Capture the cell that displays the provided text and extract its [x, y] central coordinate. 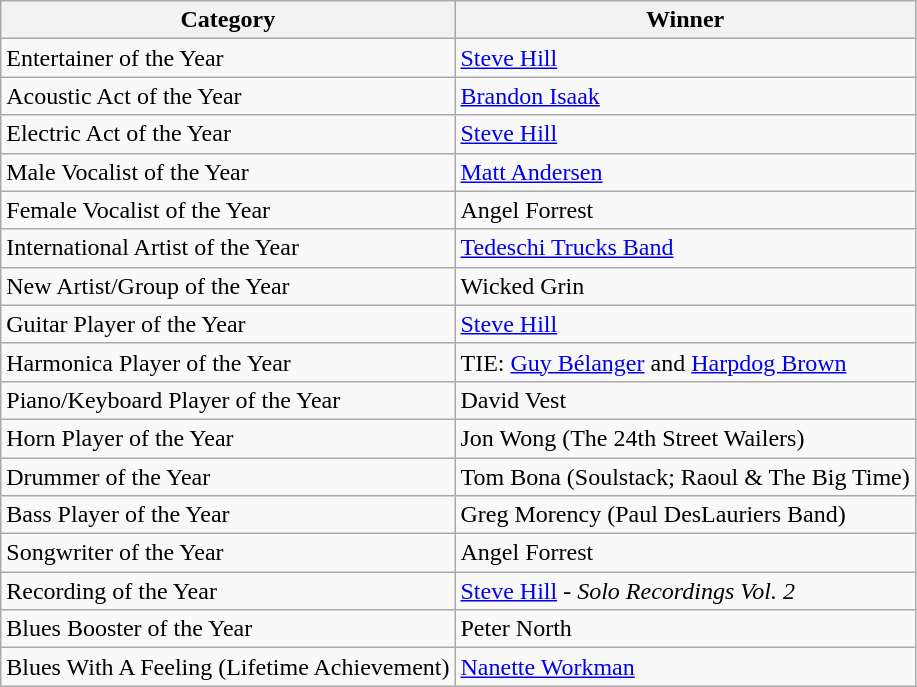
Songwriter of the Year [228, 553]
Electric Act of the Year [228, 134]
Horn Player of the Year [228, 438]
Category [228, 20]
Guitar Player of the Year [228, 324]
David Vest [685, 400]
International Artist of the Year [228, 248]
Blues Booster of the Year [228, 629]
Jon Wong (The 24th Street Wailers) [685, 438]
Brandon Isaak [685, 96]
Male Vocalist of the Year [228, 172]
Matt Andersen [685, 172]
Peter North [685, 629]
Harmonica Player of the Year [228, 362]
New Artist/Group of the Year [228, 286]
Tedeschi Trucks Band [685, 248]
Blues With A Feeling (Lifetime Achievement) [228, 667]
Female Vocalist of the Year [228, 210]
Drummer of the Year [228, 477]
Bass Player of the Year [228, 515]
Piano/Keyboard Player of the Year [228, 400]
Nanette Workman [685, 667]
Greg Morency (Paul DesLauriers Band) [685, 515]
Wicked Grin [685, 286]
Steve Hill - Solo Recordings Vol. 2 [685, 591]
Entertainer of the Year [228, 58]
Tom Bona (Soulstack; Raoul & The Big Time) [685, 477]
TIE: Guy Bélanger and Harpdog Brown [685, 362]
Acoustic Act of the Year [228, 96]
Recording of the Year [228, 591]
Winner [685, 20]
